Provide the (X, Y) coordinate of the cell's center where the given text is located.  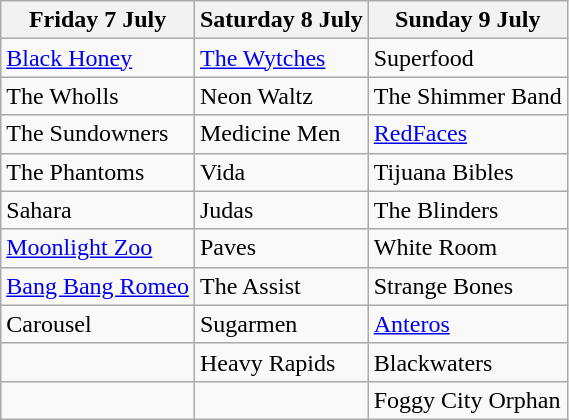
Vida (281, 172)
Blackwaters (468, 362)
Sahara (98, 210)
The Phantoms (98, 172)
RedFaces (468, 134)
The Shimmer Band (468, 96)
The Blinders (468, 210)
Medicine Men (281, 134)
Paves (281, 248)
Bang Bang Romeo (98, 286)
Sunday 9 July (468, 20)
Tijuana Bibles (468, 172)
Judas (281, 210)
The Assist (281, 286)
Sugarmen (281, 324)
Carousel (98, 324)
Moonlight Zoo (98, 248)
The Sundowners (98, 134)
Saturday 8 July (281, 20)
White Room (468, 248)
Strange Bones (468, 286)
Foggy City Orphan (468, 400)
Superfood (468, 58)
Friday 7 July (98, 20)
Anteros (468, 324)
Black Honey (98, 58)
The Wytches (281, 58)
Heavy Rapids (281, 362)
The Wholls (98, 96)
Neon Waltz (281, 96)
